Determine the [X, Y] coordinate at the center of the cell enclosing the given text.  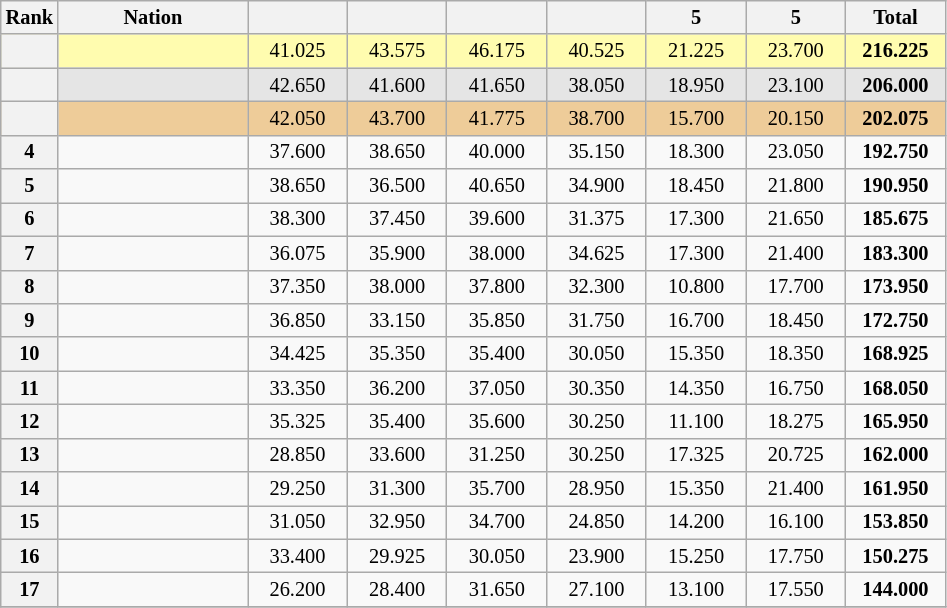
8 [30, 287]
190.950 [896, 186]
183.300 [896, 253]
206.000 [896, 85]
33.600 [397, 455]
18.350 [796, 354]
12 [30, 421]
202.075 [896, 118]
40.525 [597, 51]
31.650 [497, 589]
41.025 [298, 51]
11 [30, 388]
161.950 [896, 489]
18.300 [696, 152]
31.050 [298, 522]
46.175 [497, 51]
31.750 [597, 320]
Rank [30, 17]
36.075 [298, 253]
38.300 [298, 219]
Total [896, 17]
41.650 [497, 85]
15.700 [696, 118]
33.150 [397, 320]
14.350 [696, 388]
216.225 [896, 51]
172.750 [896, 320]
27.100 [597, 589]
26.200 [298, 589]
31.250 [497, 455]
21.650 [796, 219]
34.625 [597, 253]
38.700 [597, 118]
36.500 [397, 186]
41.775 [497, 118]
33.350 [298, 388]
29.250 [298, 489]
17.550 [796, 589]
43.575 [397, 51]
9 [30, 320]
10 [30, 354]
153.850 [896, 522]
31.375 [597, 219]
168.050 [896, 388]
16.100 [796, 522]
35.350 [397, 354]
32.950 [397, 522]
43.700 [397, 118]
13.100 [696, 589]
6 [30, 219]
168.925 [896, 354]
40.650 [497, 186]
23.050 [796, 152]
17 [30, 589]
10.800 [696, 287]
28.400 [397, 589]
37.600 [298, 152]
34.425 [298, 354]
11.100 [696, 421]
34.900 [597, 186]
15.250 [696, 556]
40.000 [497, 152]
42.050 [298, 118]
20.150 [796, 118]
36.200 [397, 388]
30.350 [597, 388]
16.750 [796, 388]
17.325 [696, 455]
23.700 [796, 51]
36.850 [298, 320]
165.950 [896, 421]
32.300 [597, 287]
162.000 [896, 455]
7 [30, 253]
35.850 [497, 320]
37.450 [397, 219]
35.700 [497, 489]
35.900 [397, 253]
17.700 [796, 287]
4 [30, 152]
37.350 [298, 287]
35.150 [597, 152]
39.600 [497, 219]
20.725 [796, 455]
21.225 [696, 51]
18.950 [696, 85]
192.750 [896, 152]
34.700 [497, 522]
14 [30, 489]
41.600 [397, 85]
37.800 [497, 287]
173.950 [896, 287]
13 [30, 455]
18.275 [796, 421]
28.850 [298, 455]
16.700 [696, 320]
144.000 [896, 589]
33.400 [298, 556]
16 [30, 556]
14.200 [696, 522]
38.050 [597, 85]
17.750 [796, 556]
23.100 [796, 85]
35.600 [497, 421]
15 [30, 522]
185.675 [896, 219]
28.950 [597, 489]
23.900 [597, 556]
37.050 [497, 388]
24.850 [597, 522]
42.650 [298, 85]
150.275 [896, 556]
35.325 [298, 421]
29.925 [397, 556]
31.300 [397, 489]
21.800 [796, 186]
Nation [153, 17]
